Extract the (x, y) coordinate from the center of the cell holding the provided text.  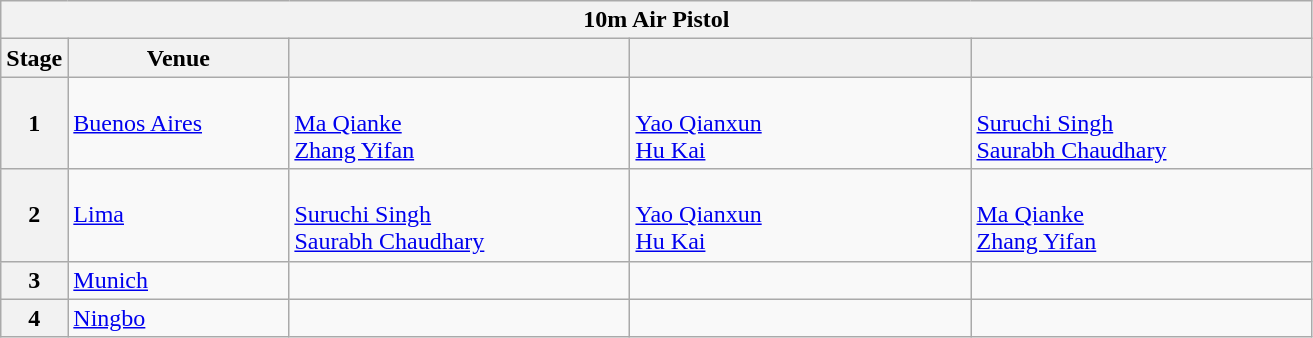
Stage (34, 58)
Munich (178, 280)
Ningbo (178, 318)
1 (34, 123)
10m Air Pistol (656, 20)
Lima (178, 215)
2 (34, 215)
Venue (178, 58)
3 (34, 280)
Buenos Aires (178, 123)
4 (34, 318)
